Extract the (X, Y) coordinate from the center of the cell holding the provided text.  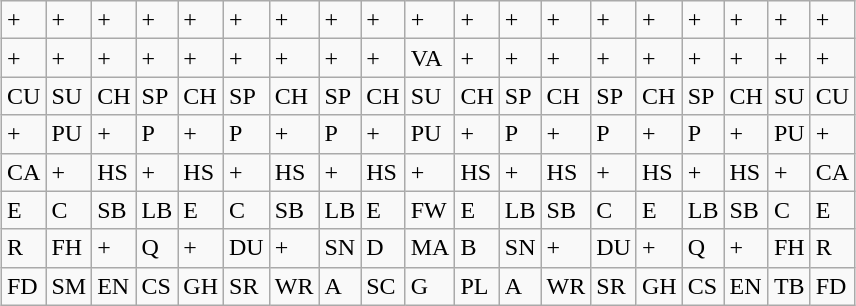
SM (69, 286)
G (430, 286)
FW (430, 210)
SC (383, 286)
TB (789, 286)
D (383, 248)
VA (430, 58)
PL (477, 286)
B (477, 248)
MA (430, 248)
